Determine the [x, y] coordinate at the center of the cell enclosing the given text.  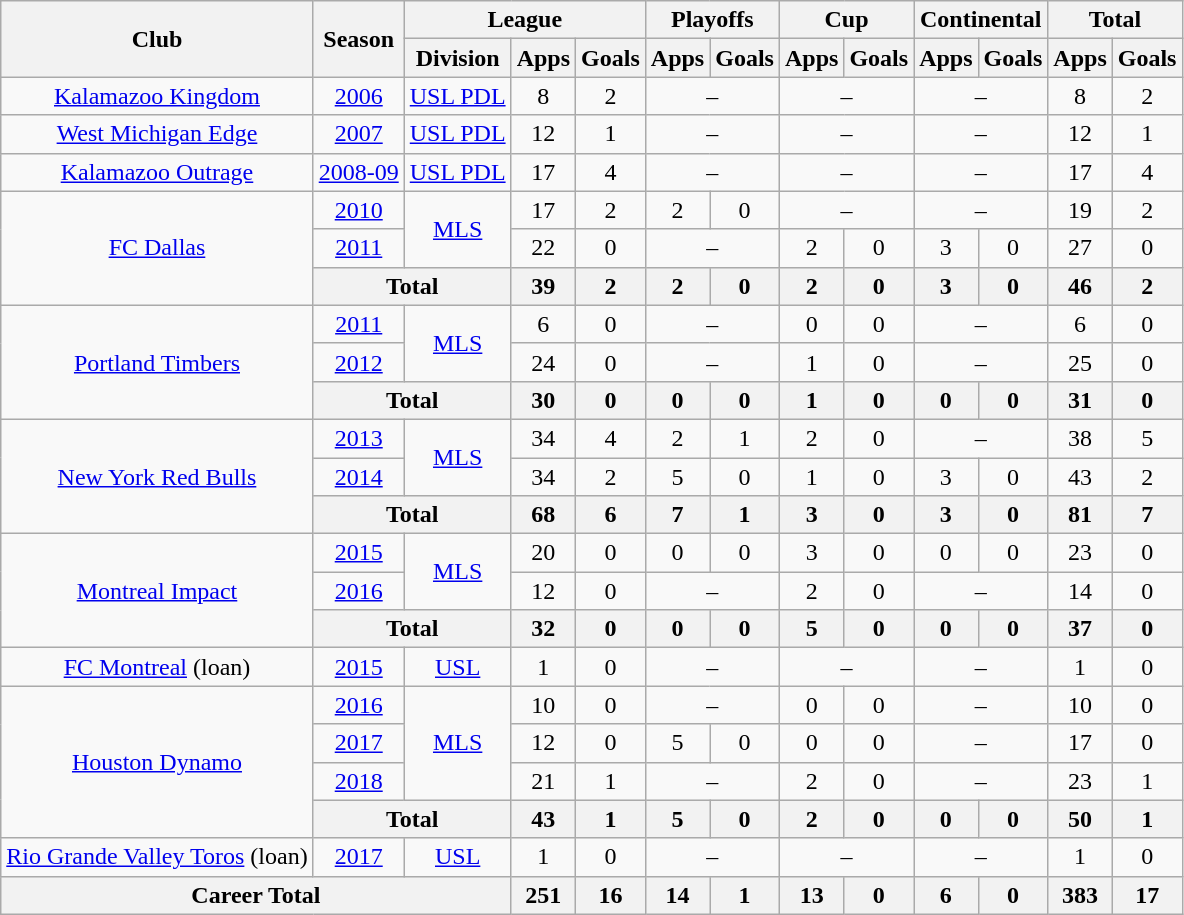
Continental [981, 20]
New York Red Bulls [157, 476]
Portland Timbers [157, 362]
West Michigan Edge [157, 134]
Career Total [256, 895]
81 [1080, 515]
2012 [358, 362]
30 [543, 400]
251 [543, 895]
2013 [358, 438]
21 [543, 781]
Montreal Impact [157, 591]
Playoffs [712, 20]
Kalamazoo Kingdom [157, 96]
2018 [358, 781]
50 [1080, 819]
383 [1080, 895]
24 [543, 362]
32 [543, 629]
Houston Dynamo [157, 762]
2010 [358, 210]
37 [1080, 629]
68 [543, 515]
22 [543, 248]
13 [811, 895]
FC Montreal (loan) [157, 667]
2014 [358, 477]
Division [458, 58]
46 [1080, 286]
Season [358, 39]
2008-09 [358, 172]
2007 [358, 134]
16 [611, 895]
27 [1080, 248]
Cup [846, 20]
FC Dallas [157, 248]
39 [543, 286]
19 [1080, 210]
2006 [358, 96]
38 [1080, 438]
20 [543, 553]
Kalamazoo Outrage [157, 172]
Club [157, 39]
31 [1080, 400]
Rio Grande Valley Toros (loan) [157, 857]
25 [1080, 362]
League [524, 20]
